Pinpoint the cell where the given text exists, returning its [X, Y] midpoint coordinate. 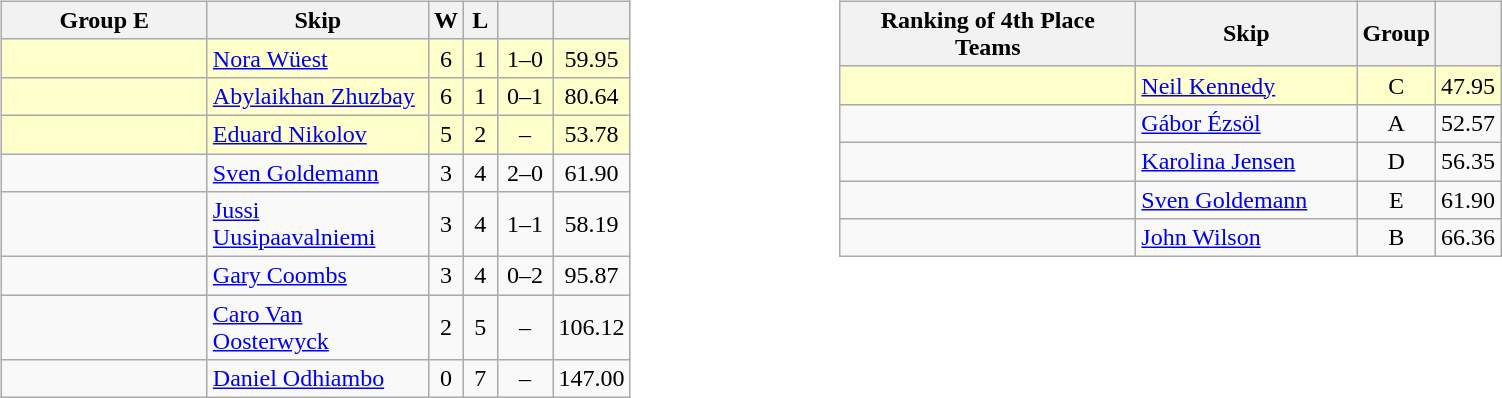
0–2 [525, 276]
Eduard Nikolov [318, 134]
Group E [104, 20]
147.00 [592, 379]
66.36 [1468, 238]
80.64 [592, 96]
Abylaikhan Zhuzbay [318, 96]
Daniel Odhiambo [318, 379]
56.35 [1468, 161]
7 [480, 379]
E [1396, 199]
Caro Van Oosterwyck [318, 328]
58.19 [592, 224]
Ranking of 4th Place Teams [988, 34]
1–0 [525, 58]
52.57 [1468, 123]
Gábor Ézsöl [1246, 123]
Gary Coombs [318, 276]
L [480, 20]
Neil Kennedy [1246, 85]
John Wilson [1246, 238]
D [1396, 161]
Jussi Uusipaavalniemi [318, 224]
Karolina Jensen [1246, 161]
1–1 [525, 224]
2–0 [525, 173]
0 [446, 379]
Group [1396, 34]
47.95 [1468, 85]
59.95 [592, 58]
53.78 [592, 134]
Nora Wüest [318, 58]
A [1396, 123]
B [1396, 238]
0–1 [525, 96]
W [446, 20]
106.12 [592, 328]
95.87 [592, 276]
C [1396, 85]
